Extract the (X, Y) coordinate from the center of the cell holding the provided text.  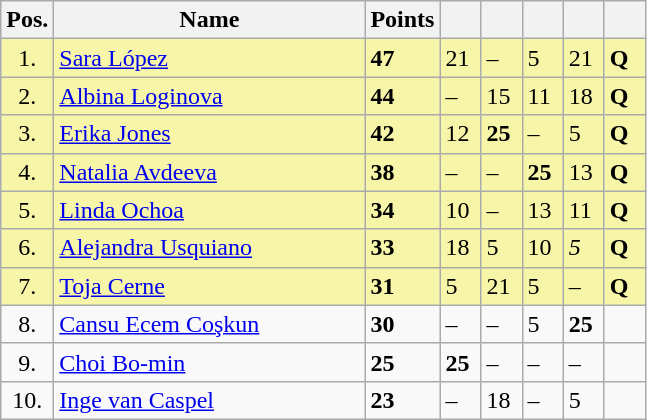
3. (28, 134)
6. (28, 248)
Alejandra Usquiano (210, 248)
10. (28, 400)
Points (402, 20)
Toja Cerne (210, 286)
Natalia Avdeeva (210, 172)
31 (402, 286)
5. (28, 210)
15 (502, 96)
Erika Jones (210, 134)
23 (402, 400)
7. (28, 286)
38 (402, 172)
30 (402, 324)
47 (402, 58)
Cansu Ecem Coşkun (210, 324)
42 (402, 134)
34 (402, 210)
2. (28, 96)
Albina Loginova (210, 96)
Inge van Caspel (210, 400)
33 (402, 248)
1. (28, 58)
4. (28, 172)
Sara López (210, 58)
Choi Bo-min (210, 362)
9. (28, 362)
44 (402, 96)
8. (28, 324)
Linda Ochoa (210, 210)
Pos. (28, 20)
Name (210, 20)
12 (460, 134)
